Output the [X, Y] coordinate of the center of the cell containing the given text.  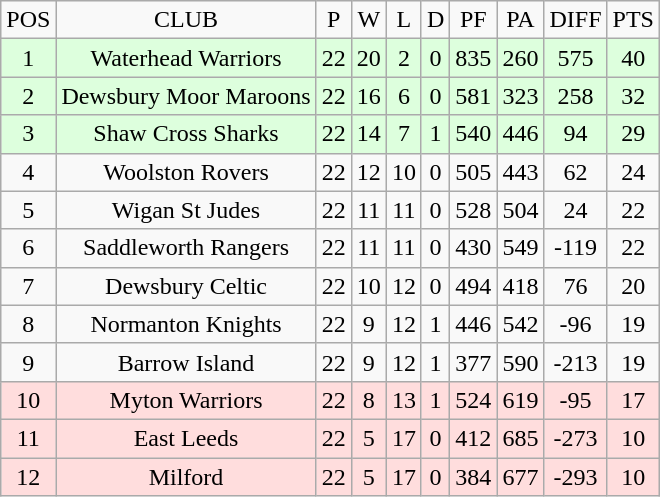
29 [633, 134]
PF [474, 20]
Woolston Rovers [186, 172]
549 [520, 248]
POS [28, 20]
East Leeds [186, 438]
4 [28, 172]
PA [520, 20]
-96 [576, 324]
DIFF [576, 20]
-293 [576, 477]
16 [368, 96]
504 [520, 210]
76 [576, 286]
619 [520, 400]
590 [520, 362]
258 [576, 96]
P [334, 20]
418 [520, 286]
542 [520, 324]
835 [474, 58]
430 [474, 248]
-95 [576, 400]
494 [474, 286]
3 [28, 134]
412 [474, 438]
377 [474, 362]
505 [474, 172]
Normanton Knights [186, 324]
323 [520, 96]
260 [520, 58]
L [404, 20]
524 [474, 400]
94 [576, 134]
W [368, 20]
62 [576, 172]
575 [576, 58]
Dewsbury Celtic [186, 286]
-273 [576, 438]
CLUB [186, 20]
Milford [186, 477]
Waterhead Warriors [186, 58]
443 [520, 172]
-213 [576, 362]
Barrow Island [186, 362]
14 [368, 134]
Wigan St Judes [186, 210]
581 [474, 96]
Saddleworth Rangers [186, 248]
32 [633, 96]
40 [633, 58]
-119 [576, 248]
540 [474, 134]
Dewsbury Moor Maroons [186, 96]
677 [520, 477]
Myton Warriors [186, 400]
528 [474, 210]
PTS [633, 20]
685 [520, 438]
D [435, 20]
13 [404, 400]
Shaw Cross Sharks [186, 134]
384 [474, 477]
